Identify which cell holds the provided text, then report its [X, Y] central coordinate. 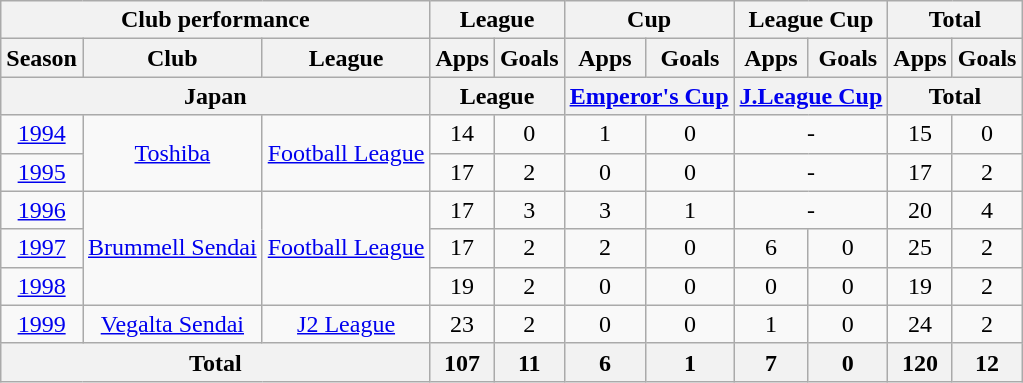
14 [462, 134]
Japan [216, 96]
Vegalta Sendai [172, 324]
J.League Cup [811, 96]
1998 [42, 286]
23 [462, 324]
Club performance [216, 20]
Brummell Sendai [172, 248]
Season [42, 58]
107 [462, 362]
League Cup [811, 20]
4 [987, 210]
Club [172, 58]
Toshiba [172, 153]
15 [920, 134]
1999 [42, 324]
11 [529, 362]
1995 [42, 172]
20 [920, 210]
Emperor's Cup [649, 96]
J2 League [346, 324]
24 [920, 324]
1997 [42, 248]
1996 [42, 210]
7 [771, 362]
12 [987, 362]
1994 [42, 134]
25 [920, 248]
120 [920, 362]
Cup [649, 20]
